Provide the [X, Y] coordinate of the cell's center where the given text is located.  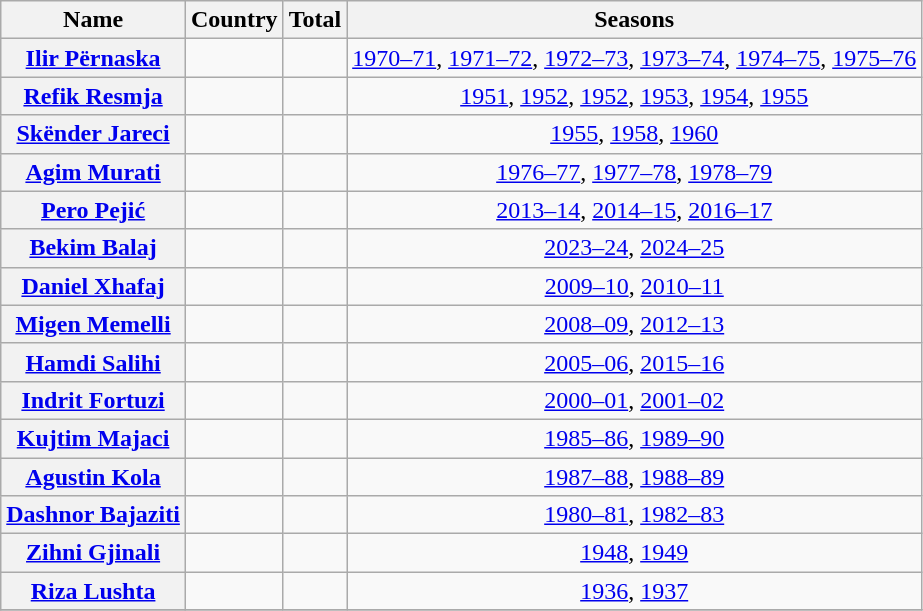
Riza Lushta [94, 591]
Country [234, 20]
1951, 1952, 1952, 1953, 1954, 1955 [634, 96]
Migen Memelli [94, 324]
Ilir Përnaska [94, 58]
1980–81, 1982–83 [634, 515]
Refik Resmja [94, 96]
1987–88, 1988–89 [634, 477]
1976–77, 1977–78, 1978–79 [634, 172]
Skënder Jareci [94, 134]
1985–86, 1989–90 [634, 438]
Kujtim Majaci [94, 438]
Agim Murati [94, 172]
Total [315, 20]
2000–01, 2001–02 [634, 400]
Pero Pejić [94, 210]
1970–71, 1971–72, 1972–73, 1973–74, 1974–75, 1975–76 [634, 58]
1955, 1958, 1960 [634, 134]
Hamdi Salihi [94, 362]
2009–10, 2010–11 [634, 286]
Name [94, 20]
Seasons [634, 20]
Zihni Gjinali [94, 553]
2008–09, 2012–13 [634, 324]
Dashnor Bajaziti [94, 515]
Agustin Kola [94, 477]
Indrit Fortuzi [94, 400]
Daniel Xhafaj [94, 286]
2023–24, 2024–25 [634, 248]
2005–06, 2015–16 [634, 362]
1948, 1949 [634, 553]
2013–14, 2014–15, 2016–17 [634, 210]
1936, 1937 [634, 591]
Bekim Balaj [94, 248]
